Find where the given text appears and provide that cell's center as [x, y] coordinate. 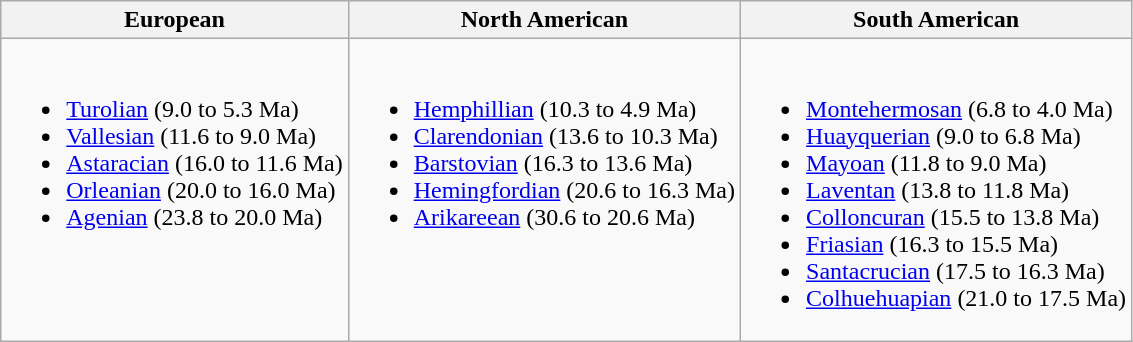
Turolian (9.0 to 5.3 Ma)Vallesian (11.6 to 9.0 Ma)Astaracian (16.0 to 11.6 Ma)Orleanian (20.0 to 16.0 Ma)Agenian (23.8 to 20.0 Ma) [174, 190]
North American [544, 20]
European [174, 20]
Hemphillian (10.3 to 4.9 Ma)Clarendonian (13.6 to 10.3 Ma)Barstovian (16.3 to 13.6 Ma)Hemingfordian (20.6 to 16.3 Ma)Arikareean (30.6 to 20.6 Ma) [544, 190]
South American [936, 20]
